Identify which cell holds the provided text, then report its (x, y) central coordinate. 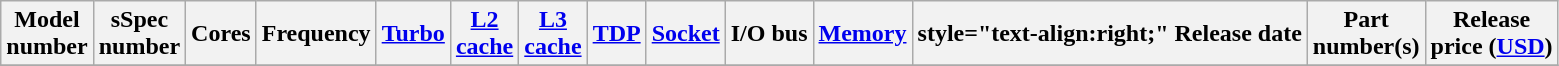
sSpecnumber (139, 34)
Memory (862, 34)
L2cache (484, 34)
TDP (616, 34)
Cores (222, 34)
L3cache (553, 34)
Releaseprice (USD) (1492, 34)
Frequency (316, 34)
style="text-align:right;" Release date (1110, 34)
Partnumber(s) (1366, 34)
Modelnumber (47, 34)
Turbo (413, 34)
Socket (686, 34)
I/O bus (769, 34)
